Capture the cell that displays the provided text and extract its (X, Y) central coordinate. 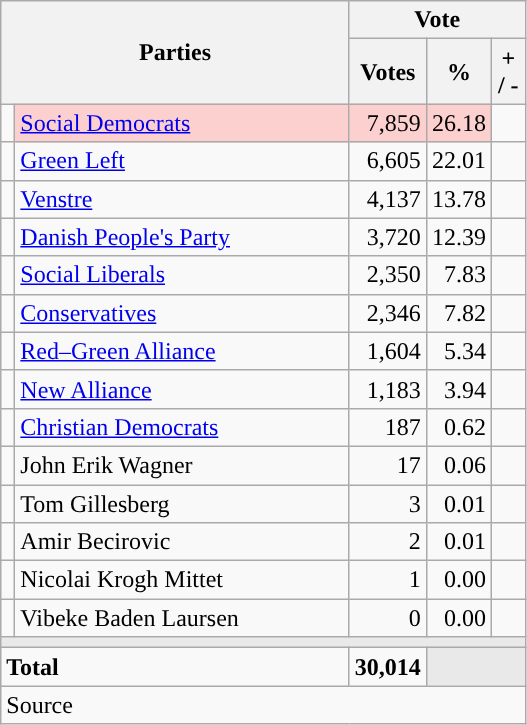
5.34 (458, 351)
Social Liberals (182, 275)
3,720 (388, 237)
Total (176, 667)
Tom Gillesberg (182, 503)
187 (388, 427)
4,137 (388, 199)
22.01 (458, 161)
% (458, 72)
Red–Green Alliance (182, 351)
Christian Democrats (182, 427)
Venstre (182, 199)
Social Democrats (182, 123)
7.83 (458, 275)
Conservatives (182, 313)
6,605 (388, 161)
1 (388, 580)
Nicolai Krogh Mittet (182, 580)
Source (263, 705)
John Erik Wagner (182, 465)
3 (388, 503)
Vibeke Baden Laursen (182, 618)
12.39 (458, 237)
Vote (437, 20)
7.82 (458, 313)
1,604 (388, 351)
17 (388, 465)
2,350 (388, 275)
Green Left (182, 161)
New Alliance (182, 389)
0.62 (458, 427)
7,859 (388, 123)
26.18 (458, 123)
+ / - (508, 72)
Votes (388, 72)
30,014 (388, 667)
1,183 (388, 389)
2,346 (388, 313)
Danish People's Party (182, 237)
Amir Becirovic (182, 542)
3.94 (458, 389)
Parties (176, 52)
2 (388, 542)
0.06 (458, 465)
13.78 (458, 199)
0 (388, 618)
